Output the (X, Y) coordinate of the center of the cell containing the given text.  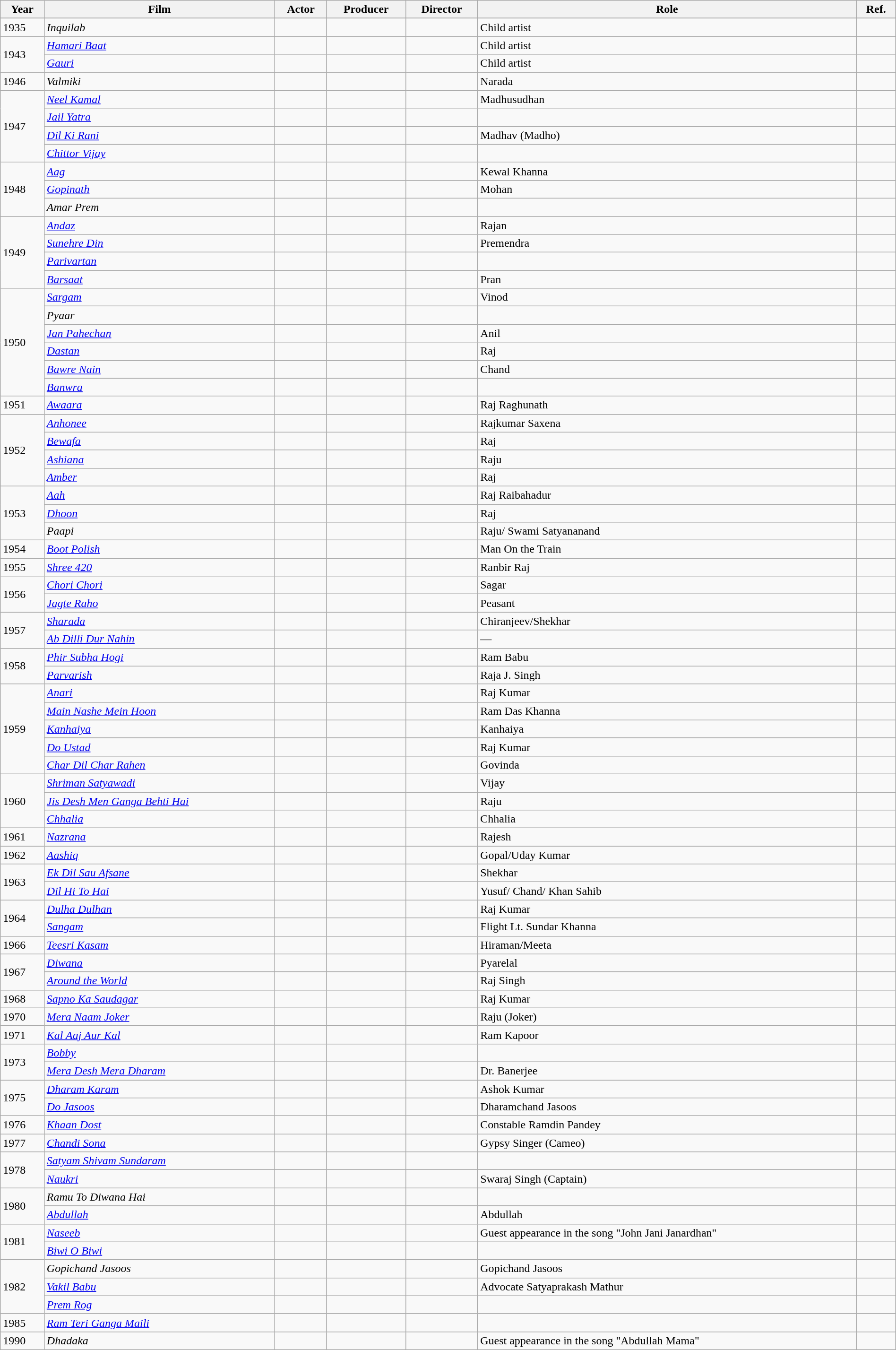
1957 (23, 630)
Gopal/Uday Kumar (667, 855)
Teesri Kasam (160, 945)
Amar Prem (160, 207)
1970 (23, 1017)
Bewafa (160, 441)
1935 (23, 27)
Ranbir Raj (667, 567)
Parivartan (160, 261)
Vinod (667, 297)
Shriman Satyawadi (160, 783)
Jis Desh Men Ganga Behti Hai (160, 801)
Valmiki (160, 81)
1956 (23, 594)
Shekhar (667, 873)
Mera Naam Joker (160, 1017)
Guest appearance in the song "John Jani Janardhan" (667, 1233)
Jagte Raho (160, 603)
Dharam Karam (160, 1089)
1977 (23, 1143)
1964 (23, 918)
Narada (667, 81)
1975 (23, 1098)
Peasant (667, 603)
Mohan (667, 189)
1961 (23, 837)
Jail Yatra (160, 117)
Dil Hi To Hai (160, 891)
1963 (23, 882)
Madhusudhan (667, 99)
Raju/ Swami Satyananand (667, 531)
Shree 420 (160, 567)
Gypsy Singer (Cameo) (667, 1143)
Yusuf/ Chand/ Khan Sahib (667, 891)
Biwi O Biwi (160, 1251)
1949 (23, 252)
Anil (667, 333)
1966 (23, 945)
1954 (23, 549)
Guest appearance in the song "Abdullah Mama" (667, 1341)
Pran (667, 279)
Chandi Sona (160, 1143)
Premendra (667, 243)
Khaan Dost (160, 1125)
Chori Chori (160, 585)
Flight Lt. Sundar Khanna (667, 927)
1973 (23, 1062)
Awaara (160, 405)
1947 (23, 126)
— (667, 639)
Dulha Dulhan (160, 909)
Raja J. Singh (667, 675)
Dr. Banerjee (667, 1071)
Sharada (160, 621)
Swaraj Singh (Captain) (667, 1179)
Around the World (160, 981)
1976 (23, 1125)
Ashok Kumar (667, 1089)
1985 (23, 1323)
Aashiq (160, 855)
Rajkumar Saxena (667, 423)
1952 (23, 450)
Director (441, 9)
Sargam (160, 297)
1980 (23, 1206)
Hiraman/Meeta (667, 945)
Nazrana (160, 837)
1981 (23, 1242)
Bobby (160, 1053)
1967 (23, 972)
Neel Kamal (160, 99)
Amber (160, 477)
1978 (23, 1170)
Parvarish (160, 675)
Chittor Vijay (160, 153)
Pyarelal (667, 963)
Pyaar (160, 315)
Naseeb (160, 1233)
Sagar (667, 585)
1953 (23, 513)
1971 (23, 1035)
Rajan (667, 225)
Satyam Shivam Sundaram (160, 1161)
1950 (23, 342)
Ek Dil Sau Afsane (160, 873)
1958 (23, 666)
Gauri (160, 63)
Aag (160, 171)
Andaz (160, 225)
Vijay (667, 783)
Sapno Ka Saudagar (160, 999)
Kewal Khanna (667, 171)
1959 (23, 729)
Sangam (160, 927)
Ram Das Khanna (667, 711)
Madhav (Madho) (667, 135)
1951 (23, 405)
Ashiana (160, 459)
1955 (23, 567)
Sunehre Din (160, 243)
Inquilab (160, 27)
Do Jasoos (160, 1107)
Ram Teri Ganga Maili (160, 1323)
1968 (23, 999)
Advocate Satyaprakash Mathur (667, 1287)
Ref. (876, 9)
Man On the Train (667, 549)
Raj Raibahadur (667, 495)
Film (160, 9)
Dastan (160, 351)
Mera Desh Mera Dharam (160, 1071)
Rajesh (667, 837)
1948 (23, 189)
Main Nashe Mein Hoon (160, 711)
1962 (23, 855)
Paapi (160, 531)
Phir Subha Hogi (160, 657)
Aah (160, 495)
Chiranjeev/Shekhar (667, 621)
Char Dil Char Rahen (160, 765)
1946 (23, 81)
Diwana (160, 963)
1990 (23, 1341)
Hamari Baat (160, 45)
Do Ustad (160, 747)
Dil Ki Rani (160, 135)
Ram Babu (667, 657)
Govinda (667, 765)
1982 (23, 1287)
Ram Kapoor (667, 1035)
Prem Rog (160, 1305)
Raju (Joker) (667, 1017)
Year (23, 9)
Vakil Babu (160, 1287)
Producer (366, 9)
Banwra (160, 387)
Chand (667, 369)
Dharamchand Jasoos (667, 1107)
Boot Polish (160, 549)
Dhoon (160, 513)
Ab Dilli Dur Nahin (160, 639)
Constable Ramdin Pandey (667, 1125)
Ramu To Diwana Hai (160, 1197)
Actor (301, 9)
Dhadaka (160, 1341)
Naukri (160, 1179)
Bawre Nain (160, 369)
Anari (160, 693)
Kal Aaj Aur Kal (160, 1035)
Role (667, 9)
Gopinath (160, 189)
Anhonee (160, 423)
1943 (23, 54)
Raj Raghunath (667, 405)
Jan Pahechan (160, 333)
Barsaat (160, 279)
1960 (23, 801)
Raj Singh (667, 981)
